Output the (X, Y) coordinate of the center of the cell containing the given text.  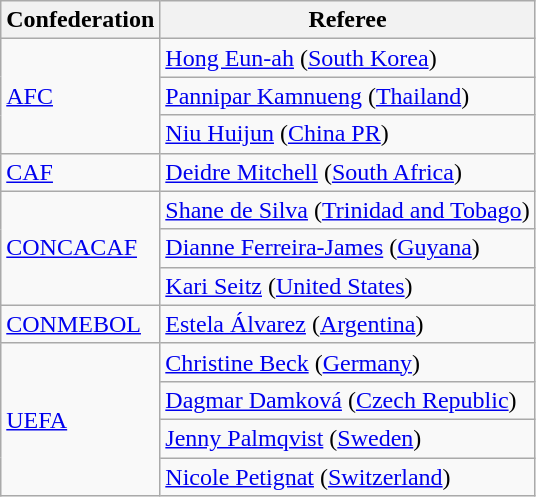
UEFA (80, 419)
Referee (348, 20)
Niu Huijun (China PR) (348, 134)
Pannipar Kamnueng (Thailand) (348, 96)
Estela Álvarez (Argentina) (348, 324)
Dianne Ferreira-James (Guyana) (348, 248)
AFC (80, 96)
Nicole Petignat (Switzerland) (348, 477)
Jenny Palmqvist (Sweden) (348, 438)
Kari Seitz (United States) (348, 286)
Confederation (80, 20)
Hong Eun-ah (South Korea) (348, 58)
Deidre Mitchell (South Africa) (348, 172)
Christine Beck (Germany) (348, 362)
Dagmar Damková (Czech Republic) (348, 400)
Shane de Silva (Trinidad and Tobago) (348, 210)
CAF (80, 172)
CONCACAF (80, 248)
CONMEBOL (80, 324)
